Output the [x, y] coordinate of the center of the cell containing the given text.  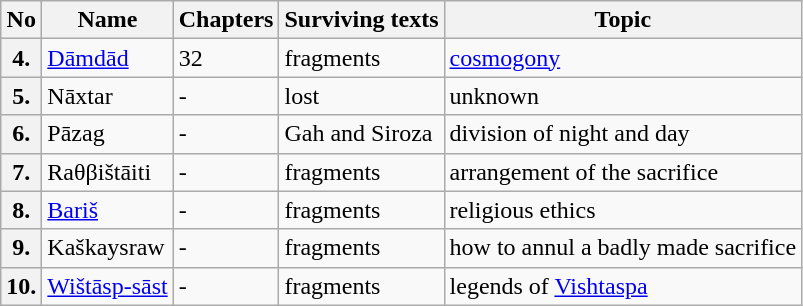
6. [22, 134]
5. [22, 96]
religious ethics [623, 210]
Wištāsp-sāst [108, 286]
8. [22, 210]
Bariš [108, 210]
Pāzag [108, 134]
Name [108, 20]
Raθβištāiti [108, 172]
division of night and day [623, 134]
arrangement of the sacrifice [623, 172]
No [22, 20]
Dāmdād [108, 58]
7. [22, 172]
9. [22, 248]
Gah and Siroza [362, 134]
Chapters [226, 20]
Topic [623, 20]
Surviving texts [362, 20]
4. [22, 58]
10. [22, 286]
Kaškaysraw [108, 248]
lost [362, 96]
cosmogony [623, 58]
how to annul a badly made sacrifice [623, 248]
unknown [623, 96]
legends of Vishtaspa [623, 286]
Nāxtar [108, 96]
32 [226, 58]
